Extract the [x, y] coordinate from the center of the cell holding the provided text.  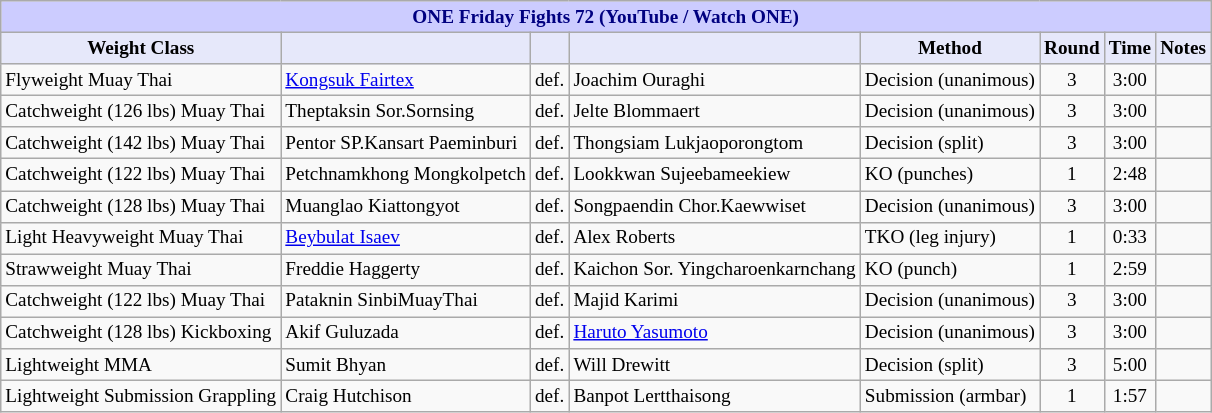
KO (punches) [950, 175]
Notes [1184, 48]
Petchnamkhong Mongkolpetch [406, 175]
Weight Class [141, 48]
Round [1072, 48]
Lookkwan Sujeebameekiew [714, 175]
Catchweight (128 lbs) Kickboxing [141, 333]
Songpaendin Chor.Kaewwiset [714, 206]
Flyweight Muay Thai [141, 80]
Sumit Bhyan [406, 365]
Pentor SP.Kansart Paeminburi [406, 143]
Catchweight (126 lbs) Muay Thai [141, 111]
Pataknin SinbiMuayThai [406, 301]
Thongsiam Lukjaoporongtom [714, 143]
Lightweight MMA [141, 365]
Haruto Yasumoto [714, 333]
Craig Hutchison [406, 396]
ONE Friday Fights 72 (YouTube / Watch ONE) [606, 17]
Submission (armbar) [950, 396]
TKO (leg injury) [950, 238]
Lightweight Submission Grappling [141, 396]
Kongsuk Fairtex [406, 80]
Joachim Ouraghi [714, 80]
Light Heavyweight Muay Thai [141, 238]
Catchweight (142 lbs) Muay Thai [141, 143]
0:33 [1130, 238]
1:57 [1130, 396]
Beybulat Isaev [406, 238]
Freddie Haggerty [406, 270]
Will Drewitt [714, 365]
2:59 [1130, 270]
Akif Guluzada [406, 333]
Catchweight (128 lbs) Muay Thai [141, 206]
Jelte Blommaert [714, 111]
Alex Roberts [714, 238]
KO (punch) [950, 270]
Banpot Lertthaisong [714, 396]
Method [950, 48]
5:00 [1130, 365]
Strawweight Muay Thai [141, 270]
Kaichon Sor. Yingcharoenkarnchang [714, 270]
Time [1130, 48]
Muanglao Kiattongyot [406, 206]
Majid Karimi [714, 301]
Theptaksin Sor.Sornsing [406, 111]
2:48 [1130, 175]
